Locate the cell with the specified text and output its (X, Y) center coordinate. 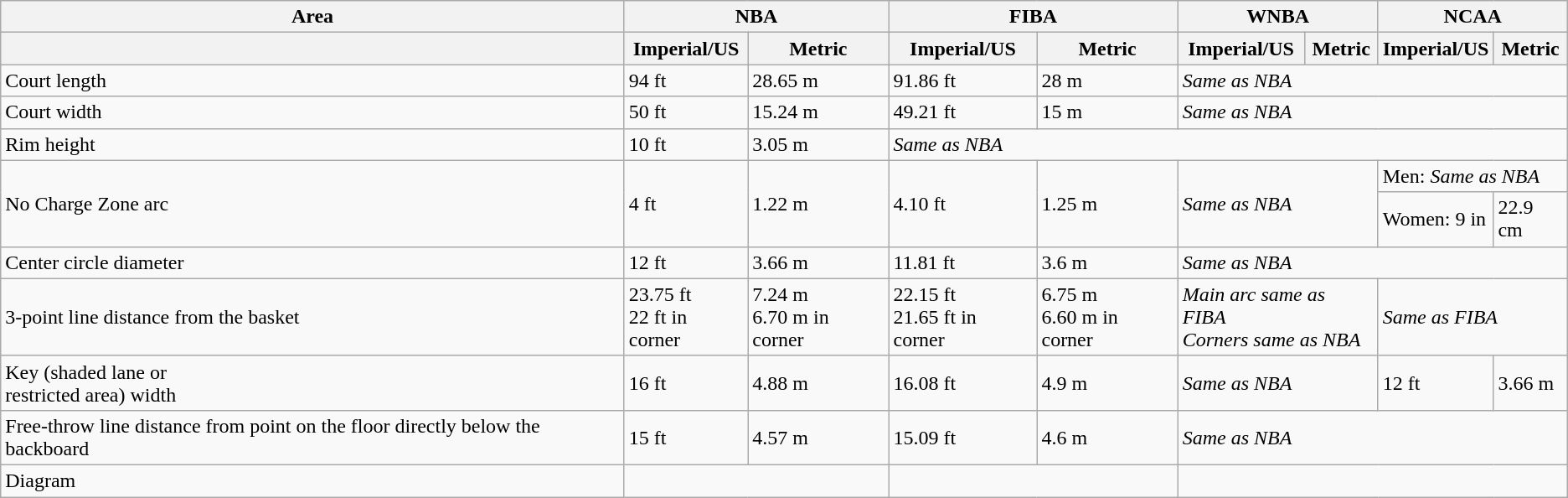
Main arc same as FIBACorners same as NBA (1278, 317)
16.08 ft (963, 382)
50 ft (685, 112)
NBA (756, 17)
4.10 ft (963, 203)
11.81 ft (963, 262)
FIBA (1034, 17)
7.24 m 6.70 m in corner (818, 317)
15.09 ft (963, 438)
4.88 m (818, 382)
22.15 ft 21.65 ft in corner (963, 317)
No Charge Zone arc (313, 203)
NCAA (1473, 17)
49.21 ft (963, 112)
1.25 m (1107, 203)
Diagram (313, 480)
28 m (1107, 80)
3.6 m (1107, 262)
Area (313, 17)
Women: 9 in (1436, 220)
Center circle diameter (313, 262)
Men: Same as NBA (1473, 176)
3-point line distance from the basket (313, 317)
1.22 m (818, 203)
22.9 cm (1530, 220)
15 ft (685, 438)
28.65 m (818, 80)
Rim height (313, 144)
4.9 m (1107, 382)
Free-throw line distance from point on the floor directly below the backboard (313, 438)
15 m (1107, 112)
4.6 m (1107, 438)
Key (shaded lane orrestricted area) width (313, 382)
6.75 m 6.60 m in corner (1107, 317)
Court width (313, 112)
Court length (313, 80)
Same as FIBA (1473, 317)
91.86 ft (963, 80)
16 ft (685, 382)
15.24 m (818, 112)
10 ft (685, 144)
WNBA (1278, 17)
4 ft (685, 203)
94 ft (685, 80)
4.57 m (818, 438)
23.75 ft 22 ft in corner (685, 317)
3.05 m (818, 144)
